Pinpoint the cell where the given text exists, returning its [X, Y] midpoint coordinate. 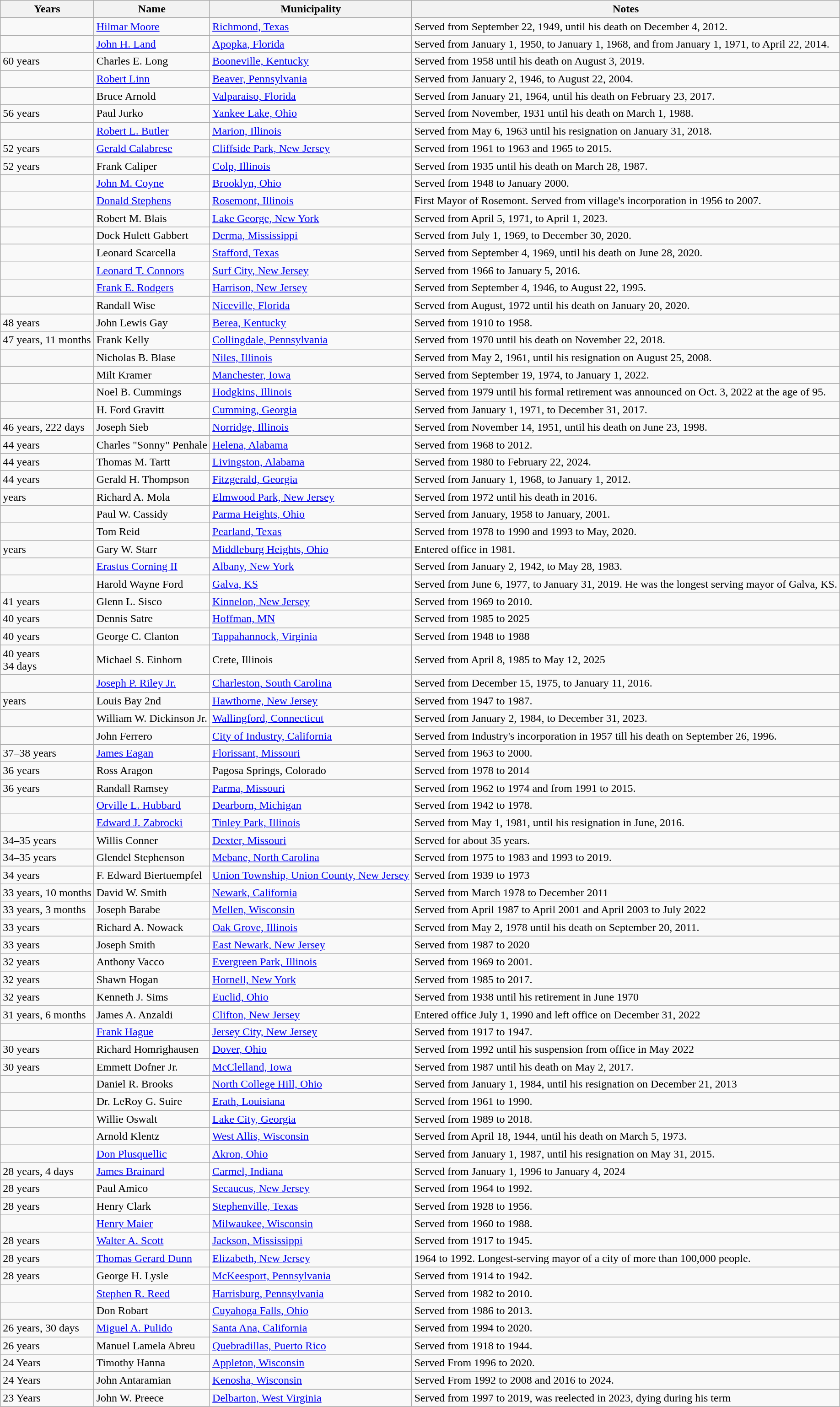
Union Township, Union County, New Jersey [311, 875]
Manchester, Iowa [311, 375]
Served from March 1978 to December 2011 [626, 893]
Orville L. Hubbard [152, 806]
Niles, Illinois [311, 357]
Jersey City, New Jersey [311, 1032]
Hornell, New York [311, 979]
Served from 1910 to 1958. [626, 323]
23 Years [47, 1398]
Served from January 1, 1968, to January 1, 2012. [626, 479]
Marion, Illinois [311, 131]
Helena, Alabama [311, 444]
Tinley Park, Illinois [311, 823]
Served from 1968 to 2012. [626, 444]
Served from April 1987 to April 2001 and April 2003 to July 2022 [626, 910]
Served from 1966 to January 5, 2016. [626, 271]
Served from December 15, 1975, to January 11, 2016. [626, 683]
Served from September 4, 1969, until his death on June 28, 2020. [626, 253]
Walter A. Scott [152, 1241]
Served from 1978 to 1990 and 1993 to May, 2020. [626, 532]
East Newark, New Jersey [311, 945]
Anthony Vacco [152, 962]
Robert M. Blais [152, 218]
Clifton, New Jersey [311, 1014]
Served from May 6, 1963 until his resignation on January 31, 2018. [626, 131]
Wallingford, Connecticut [311, 718]
Nicholas B. Blase [152, 357]
60 years [47, 61]
Lake City, Georgia [311, 1119]
48 years [47, 323]
Served from 1980 to February 22, 2024. [626, 462]
Don Robart [152, 1310]
40 years34 days [47, 660]
Shawn Hogan [152, 979]
Served from 1964 to 1992. [626, 1189]
William W. Dickinson Jr. [152, 718]
Served from September 22, 1949, until his death on December 4, 2012. [626, 27]
Served from 1985 to 2025 [626, 619]
Served from 1970 until his death on November 22, 2018. [626, 340]
33 years, 10 months [47, 893]
Joseph Sieb [152, 427]
Quebradillas, Puerto Rico [311, 1345]
Served from January 2, 1942, to May 28, 1983. [626, 567]
Galva, KS [311, 584]
Valparaiso, Florida [311, 96]
Evergreen Park, Illinois [311, 962]
Jackson, Mississippi [311, 1241]
Served from 1985 to 2017. [626, 979]
Served from 1982 to 2010. [626, 1293]
Stephenville, Texas [311, 1206]
Hawthorne, New Jersey [311, 701]
Glenn L. Sisco [152, 601]
1964 to 1992. Longest-serving mayor of a city of more than 100,000 people. [626, 1258]
Served from 1948 to January 2000. [626, 183]
Noel B. Cummings [152, 392]
Charleston, South Carolina [311, 683]
Norridge, Illinois [311, 427]
Gary W. Starr [152, 549]
Berea, Kentucky [311, 323]
Gerald Calabrese [152, 148]
Entered office July 1, 1990 and left office on December 31, 2022 [626, 1014]
Served from 1975 to 1983 and 1993 to 2019. [626, 858]
John M. Coyne [152, 183]
Erastus Corning II [152, 567]
Milwaukee, Wisconsin [311, 1223]
Leonard T. Connors [152, 271]
Entered office in 1981. [626, 549]
Parma, Missouri [311, 788]
Served from 1960 to 1988. [626, 1223]
Henry Maier [152, 1223]
Served from 1987 to 2020 [626, 945]
37–38 years [47, 753]
Paul Amico [152, 1189]
Served from November, 1931 until his death on March 1, 1988. [626, 114]
Richmond, Texas [311, 27]
Mebane, North Carolina [311, 858]
Served from January 2, 1984, to December 31, 2023. [626, 718]
Served From 1992 to 2008 and 2016 to 2024. [626, 1380]
Stephen R. Reed [152, 1293]
North College Hill, Ohio [311, 1084]
James A. Anzaldi [152, 1014]
Dexter, Missouri [311, 840]
Charles "Sonny" Penhale [152, 444]
Frank Caliper [152, 166]
Cuyahoga Falls, Ohio [311, 1310]
Surf City, New Jersey [311, 271]
Donald Stephens [152, 200]
Frank E. Rodgers [152, 288]
Served from 1969 to 2010. [626, 601]
Robert L. Butler [152, 131]
Emmett Dofner Jr. [152, 1067]
Randall Ramsey [152, 788]
Served from 1979 until his formal retirement was announced on Oct. 3, 2022 at the age of 95. [626, 392]
Timothy Hanna [152, 1363]
Charles E. Long [152, 61]
Served from 1978 to 2014 [626, 770]
Served from 1958 until his death on August 3, 2019. [626, 61]
Served from April 5, 1971, to April 1, 2023. [626, 218]
Willie Oswalt [152, 1119]
26 years [47, 1345]
Joseph P. Riley Jr. [152, 683]
John Ferrero [152, 736]
Served from 1972 until his death in 2016. [626, 497]
Served from January, 1958 to January, 2001. [626, 514]
Served from September 19, 1974, to January 1, 2022. [626, 375]
James Brainard [152, 1171]
Florissant, Missouri [311, 753]
Served from April 8, 1985 to May 12, 2025 [626, 660]
Served from 1917 to 1945. [626, 1241]
Randall Wise [152, 305]
Hoffman, MN [311, 619]
West Allis, Wisconsin [311, 1136]
Albany, New York [311, 567]
Served from 1942 to 1978. [626, 806]
McClelland, Iowa [311, 1067]
Harrisburg, Pennsylvania [311, 1293]
Served from 1986 to 2013. [626, 1310]
Niceville, Florida [311, 305]
Served from 1914 to 1942. [626, 1276]
Rosemont, Illinois [311, 200]
City of Industry, California [311, 736]
Served from 1938 until his retirement in June 1970 [626, 997]
John Lewis Gay [152, 323]
Served from 1997 to 2019, was reelected in 2023, dying during his term [626, 1398]
Elizabeth, New Jersey [311, 1258]
Joseph Barabe [152, 910]
Derma, Mississippi [311, 236]
Municipality [311, 9]
John Antaramian [152, 1380]
Served from January 1, 1971, to December 31, 2017. [626, 410]
Served from 1948 to 1988 [626, 636]
Leonard Scarcella [152, 253]
Served from 1992 until his suspension from office in May 2022 [626, 1049]
Hilmar Moore [152, 27]
Tappahannock, Virginia [311, 636]
John W. Preece [152, 1398]
46 years, 222 days [47, 427]
Notes [626, 9]
Served from August, 1972 until his death on January 20, 2020. [626, 305]
Served from January 1, 1996 to January 4, 2024 [626, 1171]
Served from January 1, 1950, to January 1, 1968, and from January 1, 1971, to April 22, 2014. [626, 44]
Richard A. Nowack [152, 927]
Manuel Lamela Abreu [152, 1345]
Years [47, 9]
Joseph Smith [152, 945]
Elmwood Park, New Jersey [311, 497]
Served from July 1, 1969, to December 30, 2020. [626, 236]
Served from 1962 to 1974 and from 1991 to 2015. [626, 788]
Glendel Stephenson [152, 858]
Colp, Illinois [311, 166]
Paul Jurko [152, 114]
Served from 1947 to 1987. [626, 701]
George H. Lysle [152, 1276]
Served from 1961 to 1963 and 1965 to 2015. [626, 148]
Richard A. Mola [152, 497]
Santa Ana, California [311, 1328]
Bruce Arnold [152, 96]
Don Plusquellic [152, 1154]
Frank Hague [152, 1032]
Served from January 1, 1984, until his resignation on December 21, 2013 [626, 1084]
Kinnelon, New Jersey [311, 601]
28 years, 4 days [47, 1171]
Newark, California [311, 893]
Served from June 6, 1977, to January 31, 2019. He was the longest serving mayor of Galva, KS. [626, 584]
Brooklyn, Ohio [311, 183]
Miguel A. Pulido [152, 1328]
Michael S. Einhorn [152, 660]
Richard Homrighausen [152, 1049]
Served From 1996 to 2020. [626, 1363]
H. Ford Gravitt [152, 410]
Harold Wayne Ford [152, 584]
31 years, 6 months [47, 1014]
Livingston, Alabama [311, 462]
Delbarton, West Virginia [311, 1398]
Dover, Ohio [311, 1049]
Yankee Lake, Ohio [311, 114]
Arnold Klentz [152, 1136]
Served from 1961 to 1990. [626, 1102]
Dr. LeRoy G. Suire [152, 1102]
Served from 1928 to 1956. [626, 1206]
Served from 1939 to 1973 [626, 875]
Thomas M. Tartt [152, 462]
26 years, 30 days [47, 1328]
Robert Linn [152, 79]
47 years, 11 months [47, 340]
Pearland, Texas [311, 532]
Erath, Louisiana [311, 1102]
George C. Clanton [152, 636]
Served from 1987 until his death on May 2, 2017. [626, 1067]
Served from 1969 to 2001. [626, 962]
Pagosa Springs, Colorado [311, 770]
Euclid, Ohio [311, 997]
Thomas Gerard Dunn [152, 1258]
Louis Bay 2nd [152, 701]
Milt Kramer [152, 375]
Ross Aragon [152, 770]
Name [152, 9]
Served from May 2, 1961, until his resignation on August 25, 2008. [626, 357]
Appleton, Wisconsin [311, 1363]
Dennis Satre [152, 619]
Served from 1918 to 1944. [626, 1345]
Willis Conner [152, 840]
McKeesport, Pennsylvania [311, 1276]
Henry Clark [152, 1206]
Tom Reid [152, 532]
Booneville, Kentucky [311, 61]
Frank Kelly [152, 340]
Hodgkins, Illinois [311, 392]
Crete, Illinois [311, 660]
Fitzgerald, Georgia [311, 479]
Served from 1917 to 1947. [626, 1032]
34 years [47, 875]
Collingdale, Pennsylvania [311, 340]
Parma Heights, Ohio [311, 514]
Harrison, New Jersey [311, 288]
Served from November 14, 1951, until his death on June 23, 1998. [626, 427]
Served from September 4, 1946, to August 22, 1995. [626, 288]
Kenneth J. Sims [152, 997]
Cumming, Georgia [311, 410]
Middleburg Heights, Ohio [311, 549]
56 years [47, 114]
Served from May 1, 1981, until his resignation in June, 2016. [626, 823]
Lake George, New York [311, 218]
Cliffside Park, New Jersey [311, 148]
Dearborn, Michigan [311, 806]
Beaver, Pennsylvania [311, 79]
Served from 1963 to 2000. [626, 753]
Paul W. Cassidy [152, 514]
Served from Industry's incorporation in 1957 till his death on September 26, 1996. [626, 736]
Edward J. Zabrocki [152, 823]
Kenosha, Wisconsin [311, 1380]
Oak Grove, Illinois [311, 927]
Served from May 2, 1978 until his death on September 20, 2011. [626, 927]
Mellen, Wisconsin [311, 910]
Served for about 35 years. [626, 840]
James Eagan [152, 753]
F. Edward Biertuempfel [152, 875]
Apopka, Florida [311, 44]
Served from January 2, 1946, to August 22, 2004. [626, 79]
Daniel R. Brooks [152, 1084]
Secaucus, New Jersey [311, 1189]
Gerald H. Thompson [152, 479]
John H. Land [152, 44]
David W. Smith [152, 893]
Served from January 21, 1964, until his death on February 23, 2017. [626, 96]
Akron, Ohio [311, 1154]
Served from 1994 to 2020. [626, 1328]
Carmel, Indiana [311, 1171]
33 years, 3 months [47, 910]
Stafford, Texas [311, 253]
Served from 1935 until his death on March 28, 1987. [626, 166]
Served from 1989 to 2018. [626, 1119]
Dock Hulett Gabbert [152, 236]
41 years [47, 601]
First Mayor of Rosemont. Served from village's incorporation in 1956 to 2007. [626, 200]
Served from April 18, 1944, until his death on March 5, 1973. [626, 1136]
Served from January 1, 1987, until his resignation on May 31, 2015. [626, 1154]
